Locate the cell with the specified text and output its [X, Y] center coordinate. 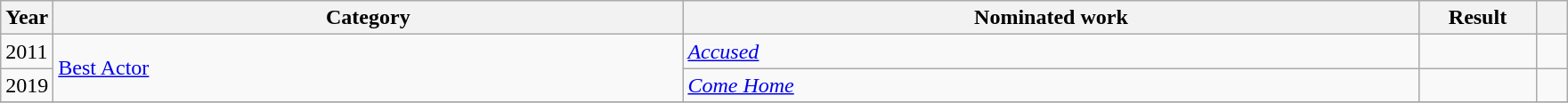
Best Actor [369, 68]
2011 [27, 51]
Come Home [1051, 85]
Category [369, 18]
Accused [1051, 51]
Nominated work [1051, 18]
Year [27, 18]
2019 [27, 85]
Result [1478, 18]
